Find where the given text appears and provide that cell's center as [X, Y] coordinate. 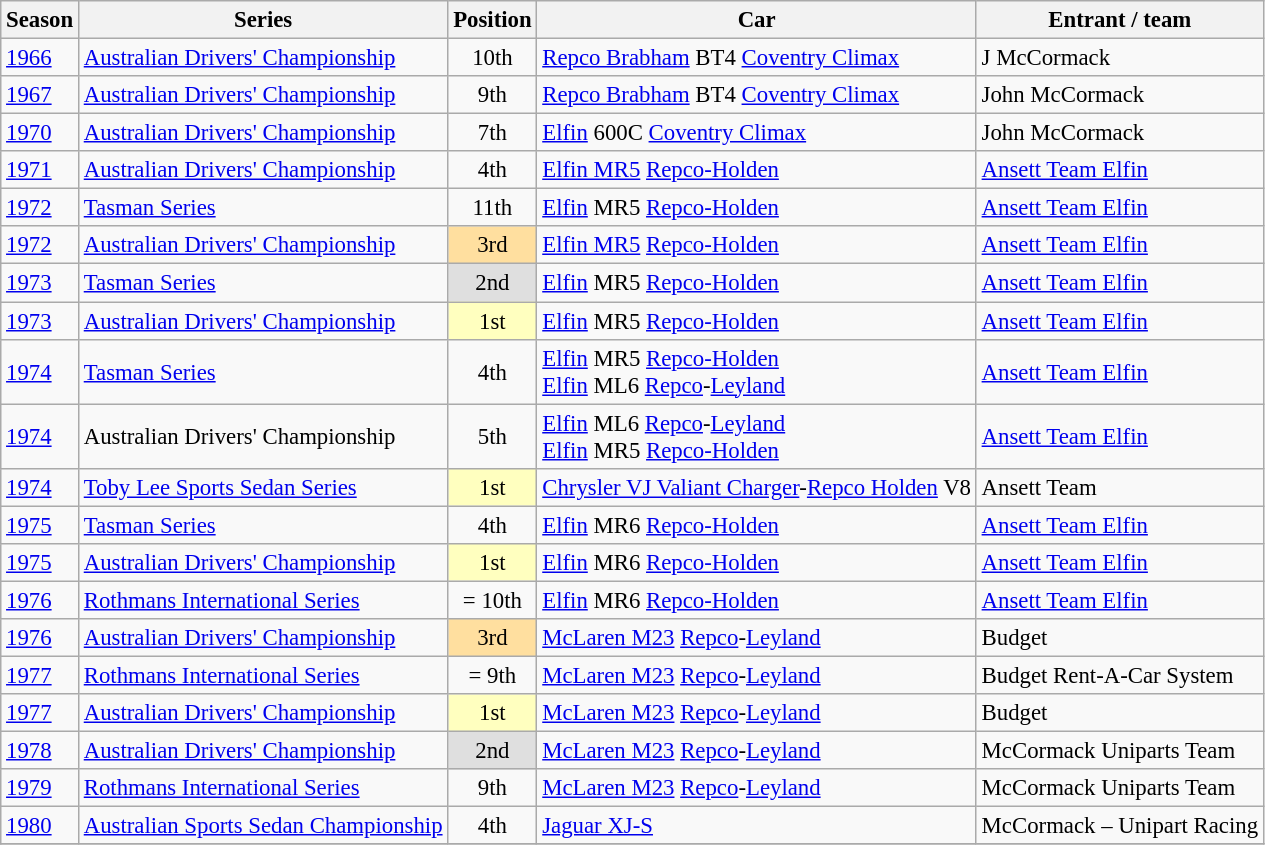
1966 [40, 58]
Elfin 600C Coventry Climax [756, 133]
1978 [40, 751]
Position [492, 20]
Entrant / team [1120, 20]
McCormack – Unipart Racing [1120, 826]
Chrysler VJ Valiant Charger-Repco Holden V8 [756, 487]
= 9th [492, 675]
Elfin MR5 Repco-Holden Elfin ML6 Repco-Leyland [756, 372]
5th [492, 436]
1979 [40, 788]
Jaguar XJ-S [756, 826]
Toby Lee Sports Sedan Series [262, 487]
10th [492, 58]
= 10th [492, 600]
7th [492, 133]
Ansett Team [1120, 487]
J McCormack [1120, 58]
1970 [40, 133]
Australian Sports Sedan Championship [262, 826]
Elfin ML6 Repco-Leyland Elfin MR5 Repco-Holden [756, 436]
Car [756, 20]
Budget Rent-A-Car System [1120, 675]
11th [492, 208]
Series [262, 20]
1980 [40, 826]
1971 [40, 170]
Season [40, 20]
1967 [40, 95]
